Output the (x, y) coordinate of the center of the cell containing the given text.  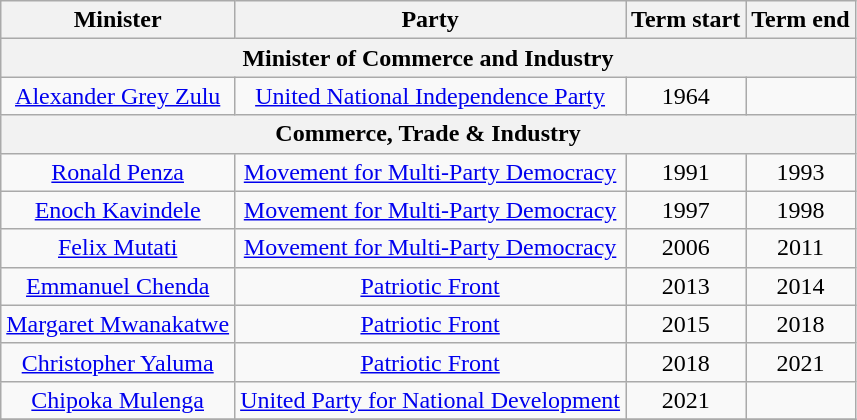
Party (430, 20)
Alexander Grey Zulu (118, 96)
Margaret Mwanakatwe (118, 324)
2013 (686, 286)
United National Independence Party (430, 96)
1991 (686, 172)
Minister of Commerce and Industry (428, 58)
2006 (686, 248)
2014 (801, 286)
Enoch Kavindele (118, 210)
Term end (801, 20)
Term start (686, 20)
Chipoka Mulenga (118, 400)
Ronald Penza (118, 172)
Minister (118, 20)
1998 (801, 210)
1964 (686, 96)
Felix Mutati (118, 248)
United Party for National Development (430, 400)
2011 (801, 248)
Emmanuel Chenda (118, 286)
Commerce, Trade & Industry (428, 134)
1993 (801, 172)
1997 (686, 210)
2015 (686, 324)
Christopher Yaluma (118, 362)
